For the text-containing cell, return its midpoint in [X, Y] coordinate format. 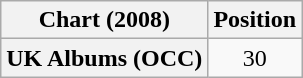
Chart (2008) [104, 20]
UK Albums (OCC) [104, 58]
30 [255, 58]
Position [255, 20]
